Detect which cell encompasses the target text, then output its [x, y] center coordinate. 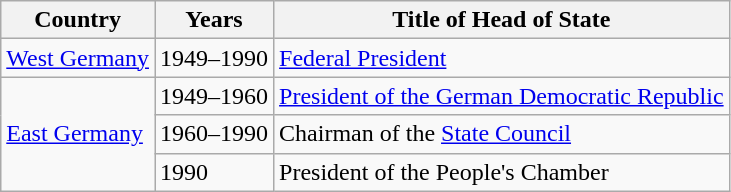
Years [214, 20]
Country [78, 20]
Title of Head of State [502, 20]
West Germany [78, 58]
1949–1990 [214, 58]
East Germany [78, 134]
1960–1990 [214, 134]
President of the People's Chamber [502, 172]
1949–1960 [214, 96]
Federal President [502, 58]
President of the German Democratic Republic [502, 96]
1990 [214, 172]
Chairman of the State Council [502, 134]
